Capture the cell that displays the provided text and extract its [X, Y] central coordinate. 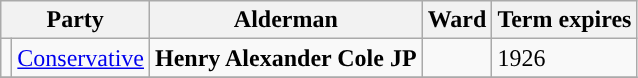
Party [76, 20]
Term expires [564, 20]
1926 [564, 58]
Alderman [286, 20]
Conservative [81, 58]
Henry Alexander Cole JP [286, 58]
Ward [457, 20]
